Provide the [x, y] coordinate of the cell's center where the given text is located.  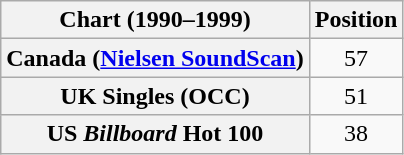
US Billboard Hot 100 [155, 134]
Canada (Nielsen SoundScan) [155, 58]
Chart (1990–1999) [155, 20]
51 [356, 96]
38 [356, 134]
Position [356, 20]
UK Singles (OCC) [155, 96]
57 [356, 58]
